Return the [X, Y] coordinate for the center point of the cell that contains the specified text.  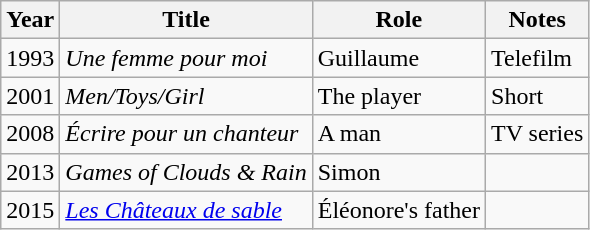
Games of Clouds & Rain [186, 172]
2001 [30, 96]
2008 [30, 134]
Year [30, 20]
Une femme pour moi [186, 58]
Notes [538, 20]
Les Châteaux de sable [186, 210]
Title [186, 20]
Men/Toys/Girl [186, 96]
Éléonore's father [398, 210]
TV series [538, 134]
The player [398, 96]
Écrire pour un chanteur [186, 134]
Guillaume [398, 58]
Telefilm [538, 58]
2015 [30, 210]
2013 [30, 172]
Role [398, 20]
Simon [398, 172]
A man [398, 134]
1993 [30, 58]
Short [538, 96]
